Find where the given text appears and provide that cell's center as [x, y] coordinate. 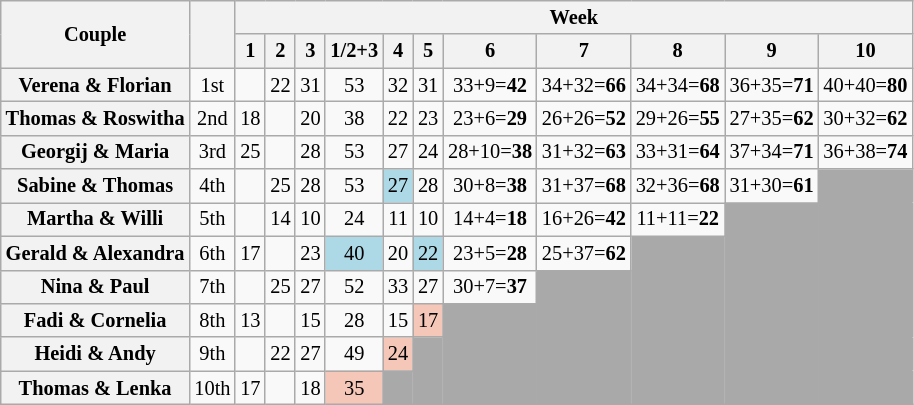
Georgij & Maria [96, 152]
Week [574, 17]
8 [678, 51]
1st [212, 85]
40+40=80 [865, 85]
30+32=62 [865, 118]
3 [310, 51]
Heidi & Andy [96, 354]
Fadi & Cornelia [96, 320]
34+34=68 [678, 85]
Thomas & Lenka [96, 388]
Sabine & Thomas [96, 186]
10th [212, 388]
Couple [96, 34]
3rd [212, 152]
9 [772, 51]
5th [212, 219]
14 [280, 219]
40 [354, 253]
Gerald & Alexandra [96, 253]
26+26=52 [584, 118]
14+4=18 [490, 219]
23+5=28 [490, 253]
1/2+3 [354, 51]
8th [212, 320]
7th [212, 287]
31+37=68 [584, 186]
7 [584, 51]
29+26=55 [678, 118]
52 [354, 287]
36+35=71 [772, 85]
36+38=74 [865, 152]
5 [428, 51]
13 [250, 320]
32+36=68 [678, 186]
32 [398, 85]
9th [212, 354]
49 [354, 354]
35 [354, 388]
25+37=62 [584, 253]
37+34=71 [772, 152]
6th [212, 253]
4 [398, 51]
31+32=63 [584, 152]
Thomas & Roswitha [96, 118]
33 [398, 287]
38 [354, 118]
2nd [212, 118]
2 [280, 51]
Nina & Paul [96, 287]
28+10=38 [490, 152]
1 [250, 51]
27+35=62 [772, 118]
30+8=38 [490, 186]
23+6=29 [490, 118]
4th [212, 186]
31+30=61 [772, 186]
11 [398, 219]
33+31=64 [678, 152]
16+26=42 [584, 219]
30+7=37 [490, 287]
11+11=22 [678, 219]
Martha & Willi [96, 219]
6 [490, 51]
34+32=66 [584, 85]
Verena & Florian [96, 85]
33+9=42 [490, 85]
